Return [X, Y] of the center of cell containing provided text 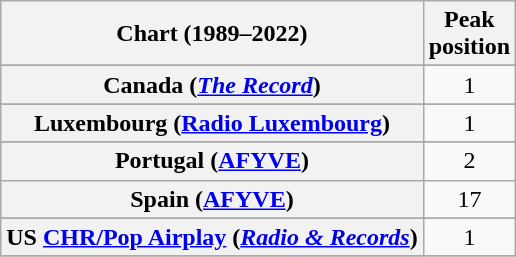
Chart (1989–2022) [212, 34]
Peakposition [469, 34]
17 [469, 199]
Portugal (AFYVE) [212, 161]
Canada (The Record) [212, 85]
Spain (AFYVE) [212, 199]
2 [469, 161]
Luxembourg (Radio Luxembourg) [212, 123]
US CHR/Pop Airplay (Radio & Records) [212, 237]
